Detect which cell encompasses the target text, then output its (x, y) center coordinate. 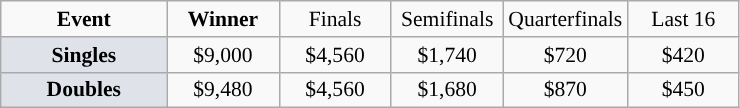
Semifinals (447, 19)
$9,480 (223, 90)
Last 16 (683, 19)
Doubles (84, 90)
Event (84, 19)
$1,680 (447, 90)
$720 (565, 55)
Winner (223, 19)
Singles (84, 55)
Finals (335, 19)
$870 (565, 90)
$450 (683, 90)
$9,000 (223, 55)
$1,740 (447, 55)
$420 (683, 55)
Quarterfinals (565, 19)
